Provide the (x, y) coordinate of the cell's center where the given text is located.  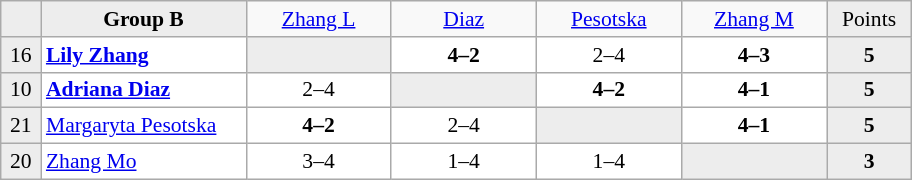
3 (868, 162)
Diaz (464, 19)
4–3 (754, 55)
Points (868, 19)
Lily Zhang (144, 55)
21 (21, 126)
Adriana Diaz (144, 90)
Group B (144, 19)
16 (21, 55)
Zhang Mo (144, 162)
20 (21, 162)
Pesotska (608, 19)
10 (21, 90)
3–4 (318, 162)
Zhang M (754, 19)
Margaryta Pesotska (144, 126)
Zhang L (318, 19)
